Pinpoint the cell where the given text exists, returning its [X, Y] midpoint coordinate. 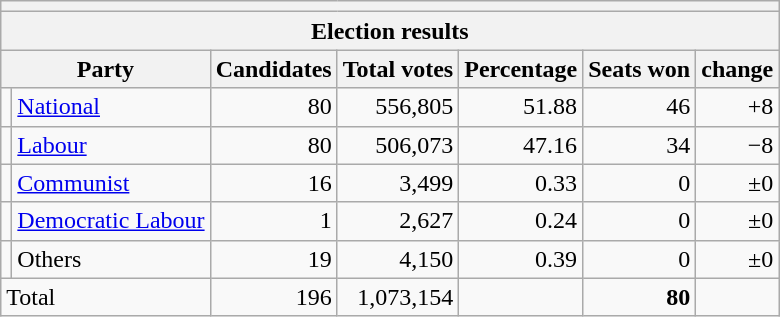
Party [106, 69]
1 [274, 221]
34 [640, 145]
−8 [738, 145]
0.33 [521, 183]
1,073,154 [398, 297]
+8 [738, 107]
change [738, 69]
0.24 [521, 221]
Election results [390, 31]
Candidates [274, 69]
National [111, 107]
Total [106, 297]
0.39 [521, 259]
Percentage [521, 69]
Total votes [398, 69]
46 [640, 107]
3,499 [398, 183]
2,627 [398, 221]
Seats won [640, 69]
4,150 [398, 259]
19 [274, 259]
506,073 [398, 145]
16 [274, 183]
Communist [111, 183]
47.16 [521, 145]
Others [111, 259]
556,805 [398, 107]
51.88 [521, 107]
Democratic Labour [111, 221]
196 [274, 297]
Labour [111, 145]
